Extract the [x, y] coordinate from the center of the cell holding the provided text.  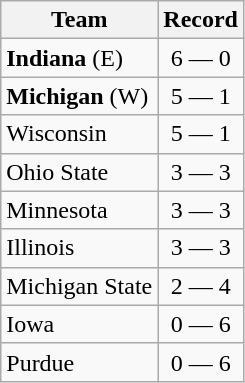
Team [80, 20]
Record [201, 20]
2 — 4 [201, 286]
Ohio State [80, 172]
Minnesota [80, 210]
Iowa [80, 324]
Indiana (E) [80, 58]
Michigan (W) [80, 96]
6 — 0 [201, 58]
Purdue [80, 362]
Michigan State [80, 286]
Wisconsin [80, 134]
Illinois [80, 248]
